Detect which cell encompasses the target text, then output its (x, y) center coordinate. 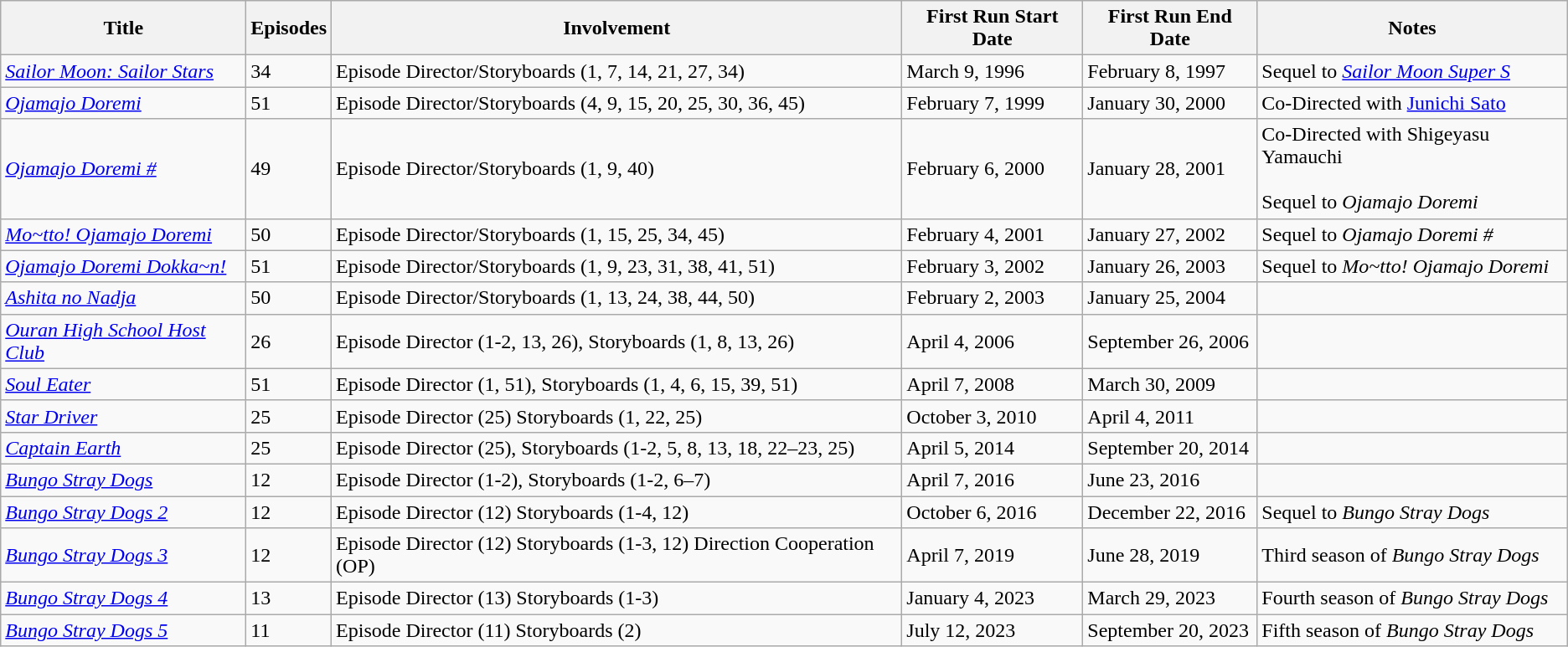
February 2, 2003 (993, 298)
September 26, 2006 (1170, 341)
34 (289, 71)
Bungo Stray Dogs 3 (124, 556)
Mo~tto! Ojamajo Doremi (124, 234)
April 5, 2014 (993, 448)
Sequel to Ojamajo Doremi # (1412, 234)
April 7, 2008 (993, 384)
Episode Director (12) Storyboards (1-4, 12) (616, 511)
11 (289, 630)
Episode Director/Storyboards (1, 9, 23, 31, 38, 41, 51) (616, 266)
Bungo Stray Dogs (124, 480)
Fifth season of Bungo Stray Dogs (1412, 630)
Episode Director/Storyboards (1, 7, 14, 21, 27, 34) (616, 71)
February 3, 2002 (993, 266)
Ojamajo Doremi # (124, 169)
June 28, 2019 (1170, 556)
Episode Director (1-2, 13, 26), Storyboards (1, 8, 13, 26) (616, 341)
Episode Director/Storyboards (4, 9, 15, 20, 25, 30, 36, 45) (616, 103)
Episode Director (25), Storyboards (1-2, 5, 8, 13, 18, 22–23, 25) (616, 448)
January 25, 2004 (1170, 298)
Episode Director (1, 51), Storyboards (1, 4, 6, 15, 39, 51) (616, 384)
Involvement (616, 28)
December 22, 2016 (1170, 511)
Fourth season of Bungo Stray Dogs (1412, 598)
Ashita no Nadja (124, 298)
March 29, 2023 (1170, 598)
March 9, 1996 (993, 71)
February 8, 1997 (1170, 71)
Bungo Stray Dogs 2 (124, 511)
March 30, 2009 (1170, 384)
Episodes (289, 28)
Episode Director/Storyboards (1, 9, 40) (616, 169)
Notes (1412, 28)
13 (289, 598)
Bungo Stray Dogs 5 (124, 630)
April 4, 2006 (993, 341)
January 30, 2000 (1170, 103)
September 20, 2014 (1170, 448)
June 23, 2016 (1170, 480)
Episode Director/Storyboards (1, 13, 24, 38, 44, 50) (616, 298)
January 4, 2023 (993, 598)
Episode Director/Storyboards (1, 15, 25, 34, 45) (616, 234)
Co-Directed with Shigeyasu YamauchiSequel to Ojamajo Doremi (1412, 169)
April 7, 2016 (993, 480)
49 (289, 169)
Title (124, 28)
January 26, 2003 (1170, 266)
February 6, 2000 (993, 169)
26 (289, 341)
February 7, 1999 (993, 103)
Star Driver (124, 416)
Sailor Moon: Sailor Stars (124, 71)
Captain Earth (124, 448)
Ojamajo Doremi (124, 103)
October 6, 2016 (993, 511)
Episode Director (11) Storyboards (2) (616, 630)
Episode Director (12) Storyboards (1-3, 12) Direction Cooperation (OP) (616, 556)
January 28, 2001 (1170, 169)
Episode Director (13) Storyboards (1-3) (616, 598)
January 27, 2002 (1170, 234)
Bungo Stray Dogs 4 (124, 598)
October 3, 2010 (993, 416)
First Run End Date (1170, 28)
April 4, 2011 (1170, 416)
Co-Directed with Junichi Sato (1412, 103)
Ouran High School Host Club (124, 341)
April 7, 2019 (993, 556)
September 20, 2023 (1170, 630)
Ojamajo Doremi Dokka~n! (124, 266)
First Run Start Date (993, 28)
Soul Eater (124, 384)
Sequel to Sailor Moon Super S (1412, 71)
Third season of Bungo Stray Dogs (1412, 556)
Sequel to Mo~tto! Ojamajo Doremi (1412, 266)
July 12, 2023 (993, 630)
Episode Director (1-2), Storyboards (1-2, 6–7) (616, 480)
February 4, 2001 (993, 234)
Sequel to Bungo Stray Dogs (1412, 511)
Episode Director (25) Storyboards (1, 22, 25) (616, 416)
